Extract the (x, y) coordinate from the center of the cell holding the provided text.  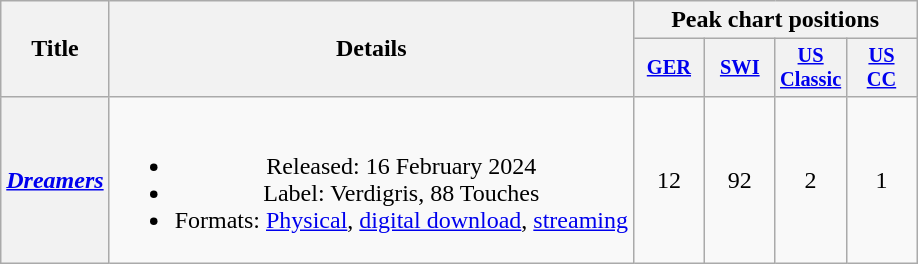
Details (371, 49)
Dreamers (55, 180)
92 (740, 180)
12 (668, 180)
Title (55, 49)
1 (882, 180)
2 (810, 180)
SWI (740, 68)
Released: 16 February 2024Label: Verdigris, 88 TouchesFormats: Physical, digital download, streaming (371, 180)
USCC (882, 68)
USClassic (810, 68)
GER (668, 68)
Peak chart positions (774, 20)
